Return [x, y] of the center of cell containing provided text 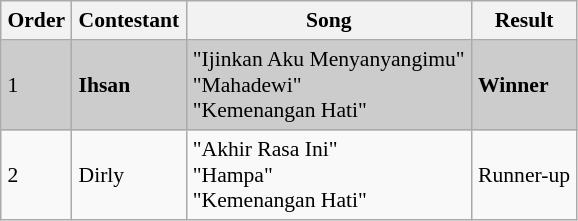
Order [36, 20]
"Ijinkan Aku Menyanyangimu" "Mahadewi" "Kemenangan Hati" [328, 85]
2 [36, 175]
"Akhir Rasa Ini" "Hampa" "Kemenangan Hati" [328, 175]
Contestant [129, 20]
Winner [524, 85]
Runner-up [524, 175]
Result [524, 20]
1 [36, 85]
Song [328, 20]
Ihsan [129, 85]
Dirly [129, 175]
